Return the (x, y) coordinate for the center point of the cell that contains the specified text.  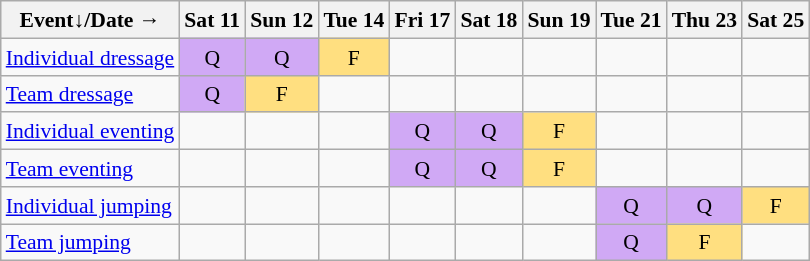
Fri 17 (422, 20)
Sat 25 (776, 20)
Team dressage (90, 94)
Sun 19 (558, 20)
Sun 12 (282, 20)
Individual dressage (90, 56)
Individual jumping (90, 204)
Individual eventing (90, 130)
Team eventing (90, 168)
Thu 23 (705, 20)
Team jumping (90, 242)
Tue 14 (354, 20)
Event↓/Date → (90, 20)
Tue 21 (632, 20)
Sat 18 (488, 20)
Sat 11 (212, 20)
